Scan for the cell matching the given text and deliver its (x, y) coordinate at center. 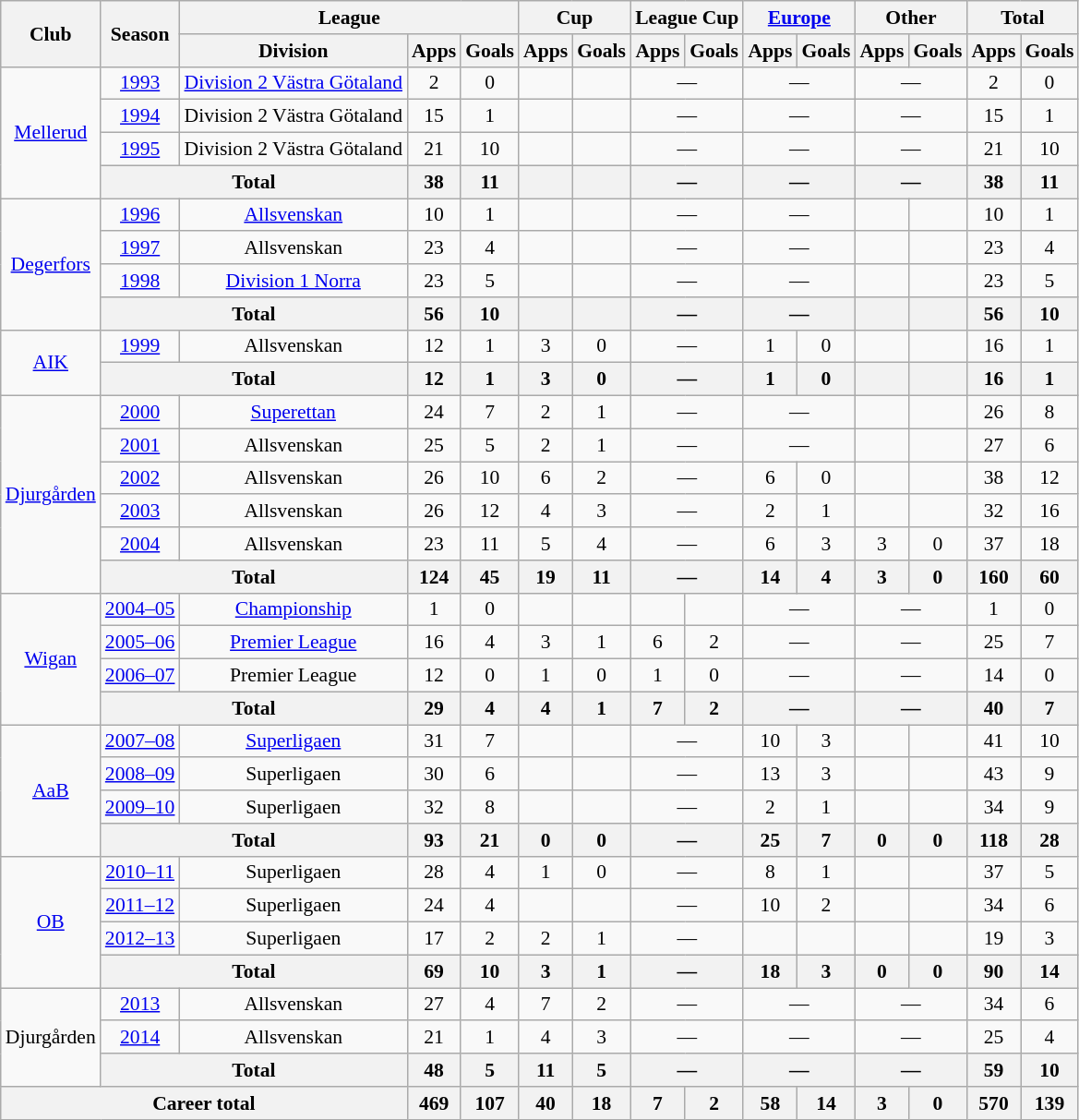
Championship (294, 609)
Season (140, 33)
Mellerud (51, 132)
Degerfors (51, 264)
Europe (799, 18)
160 (993, 577)
Division 1 Norra (294, 281)
Wigan (51, 658)
48 (434, 1070)
AIK (51, 362)
31 (434, 741)
30 (434, 775)
Career total (204, 1103)
1993 (140, 83)
2007–08 (140, 741)
1995 (140, 150)
Cup (574, 18)
Club (51, 33)
2014 (140, 1038)
Other (910, 18)
13 (770, 775)
2004–05 (140, 609)
1998 (140, 281)
69 (434, 971)
2009–10 (140, 807)
570 (993, 1103)
1999 (140, 346)
1994 (140, 116)
2005–06 (140, 643)
45 (489, 577)
124 (434, 577)
90 (993, 971)
107 (489, 1103)
59 (993, 1070)
139 (1050, 1103)
2001 (140, 445)
2013 (140, 1005)
AaB (51, 790)
93 (434, 840)
OB (51, 921)
469 (434, 1103)
2000 (140, 413)
41 (993, 741)
60 (1050, 577)
2008–09 (140, 775)
2012–13 (140, 939)
2004 (140, 544)
58 (770, 1103)
Division (294, 51)
2002 (140, 478)
Superettan (294, 413)
29 (434, 708)
17 (434, 939)
43 (993, 775)
League (349, 18)
118 (993, 840)
2010–11 (140, 873)
2003 (140, 512)
1996 (140, 215)
League Cup (687, 18)
2011–12 (140, 906)
2006–07 (140, 676)
1997 (140, 248)
